For the text-containing cell, return its midpoint in (X, Y) coordinate format. 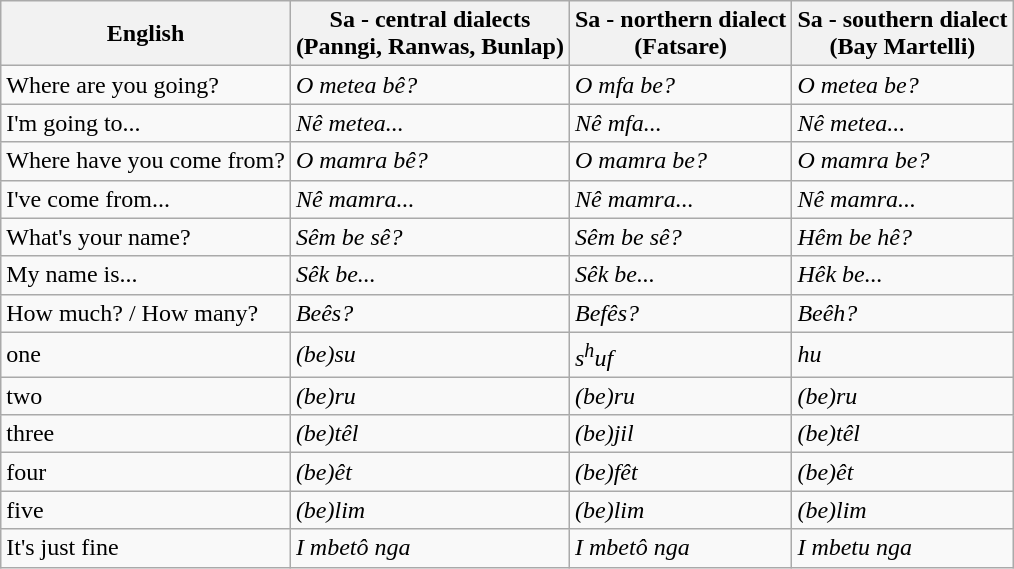
O metea bê? (430, 85)
Beêh? (902, 313)
Hêk be... (902, 275)
(be)su (430, 354)
Nê mfa... (680, 123)
O mfa be? (680, 85)
(be)jil (680, 434)
Beês? (430, 313)
It's just fine (146, 548)
O metea be? (902, 85)
What's your name? (146, 237)
two (146, 396)
Sa - central dialects(Panngi, Ranwas, Bunlap) (430, 34)
How much? / How many? (146, 313)
Befês? (680, 313)
Sa - northern dialect(Fatsare) (680, 34)
I mbetu nga (902, 548)
My name is... (146, 275)
three (146, 434)
hu (902, 354)
four (146, 472)
I've come from... (146, 199)
Where have you come from? (146, 161)
five (146, 510)
Hêm be hê? (902, 237)
I'm going to... (146, 123)
(be)fêt (680, 472)
Where are you going? (146, 85)
shuf (680, 354)
O mamra bê? (430, 161)
Sa - southern dialect(Bay Martelli) (902, 34)
English (146, 34)
one (146, 354)
